For the text-containing cell, return its midpoint in (x, y) coordinate format. 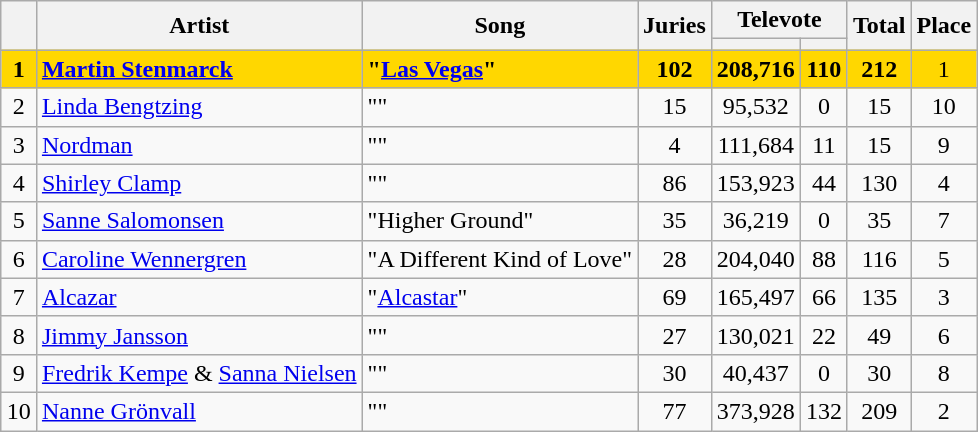
Caroline Wennergren (199, 259)
116 (879, 259)
44 (824, 183)
Sanne Salomonsen (199, 221)
66 (824, 297)
135 (879, 297)
95,532 (756, 107)
130 (879, 183)
40,437 (756, 373)
77 (675, 411)
132 (824, 411)
Juries (675, 26)
Artist (199, 26)
36,219 (756, 221)
Jimmy Jansson (199, 335)
Televote (779, 20)
"Higher Ground" (500, 221)
Nordman (199, 145)
49 (879, 335)
Song (500, 26)
88 (824, 259)
208,716 (756, 69)
Place (944, 26)
Fredrik Kempe & Sanna Nielsen (199, 373)
"Las Vegas" (500, 69)
27 (675, 335)
204,040 (756, 259)
Linda Bengtzing (199, 107)
110 (824, 69)
165,497 (756, 297)
102 (675, 69)
Total (879, 26)
Nanne Grönvall (199, 411)
111,684 (756, 145)
69 (675, 297)
130,021 (756, 335)
212 (879, 69)
Martin Stenmarck (199, 69)
209 (879, 411)
373,928 (756, 411)
22 (824, 335)
86 (675, 183)
"A Different Kind of Love" (500, 259)
Shirley Clamp (199, 183)
11 (824, 145)
Alcazar (199, 297)
28 (675, 259)
153,923 (756, 183)
"Alcastar" (500, 297)
